Scan for the cell matching the given text and deliver its [X, Y] coordinate at center. 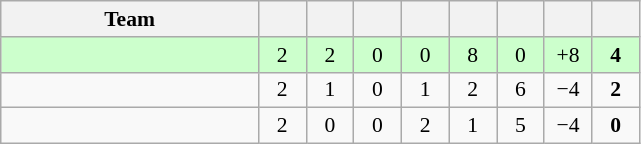
+8 [568, 55]
8 [473, 55]
5 [520, 126]
Team [130, 19]
6 [520, 90]
4 [616, 55]
